Output the [x, y] coordinate of the center of the cell containing the given text.  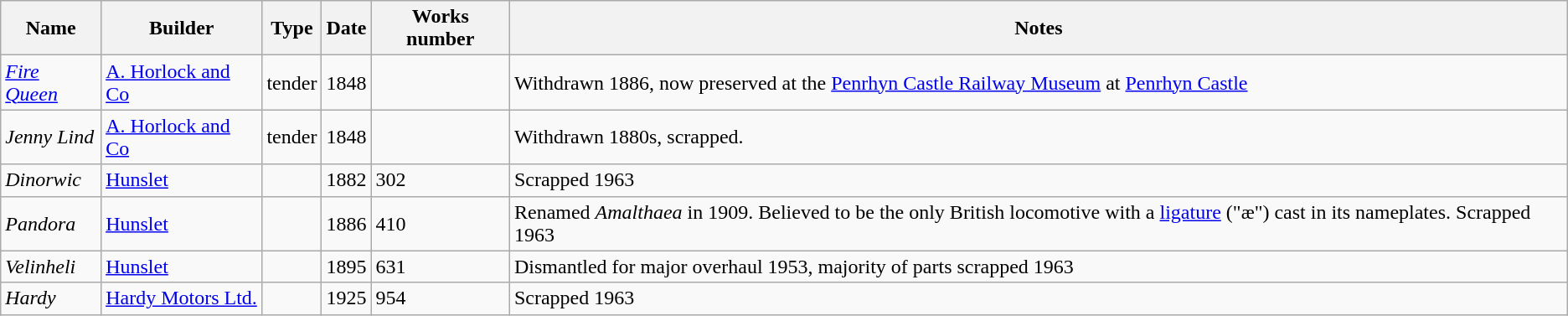
Date [347, 28]
Hardy [51, 298]
Fire Queen [51, 82]
Builder [182, 28]
Type [291, 28]
Name [51, 28]
Works number [441, 28]
Renamed Amalthaea in 1909. Believed to be the only British locomotive with a ligature ("æ") cast in its nameplates. Scrapped 1963 [1039, 223]
1895 [347, 267]
Withdrawn 1880s, scrapped. [1039, 137]
1882 [347, 180]
1886 [347, 223]
Jenny Lind [51, 137]
Velinheli [51, 267]
1925 [347, 298]
410 [441, 223]
Withdrawn 1886, now preserved at the Penrhyn Castle Railway Museum at Penrhyn Castle [1039, 82]
Pandora [51, 223]
Dinorwic [51, 180]
954 [441, 298]
302 [441, 180]
631 [441, 267]
Notes [1039, 28]
Dismantled for major overhaul 1953, majority of parts scrapped 1963 [1039, 267]
Hardy Motors Ltd. [182, 298]
